Search for the cell housing the specified text and yield its (X, Y) center coordinate. 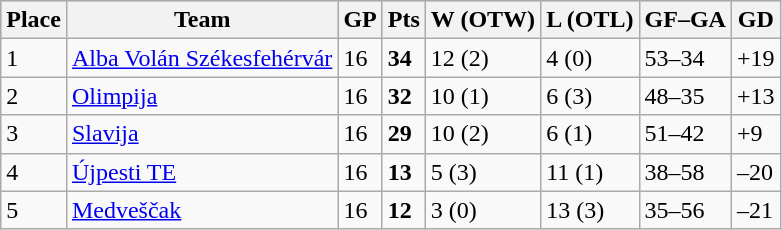
5 (3) (482, 172)
+9 (756, 134)
2 (34, 96)
3 (0) (482, 210)
3 (34, 134)
6 (3) (590, 96)
29 (404, 134)
51–42 (685, 134)
–20 (756, 172)
13 (404, 172)
4 (34, 172)
Újpesti TE (202, 172)
Slavija (202, 134)
10 (2) (482, 134)
12 (2) (482, 58)
10 (1) (482, 96)
GD (756, 20)
34 (404, 58)
12 (404, 210)
1 (34, 58)
+13 (756, 96)
5 (34, 210)
6 (1) (590, 134)
Medveščak (202, 210)
48–35 (685, 96)
+19 (756, 58)
GP (360, 20)
Place (34, 20)
L (OTL) (590, 20)
Alba Volán Székesfehérvár (202, 58)
32 (404, 96)
4 (0) (590, 58)
Pts (404, 20)
35–56 (685, 210)
13 (3) (590, 210)
W (OTW) (482, 20)
11 (1) (590, 172)
38–58 (685, 172)
53–34 (685, 58)
Team (202, 20)
–21 (756, 210)
GF–GA (685, 20)
Olimpija (202, 96)
